Search for the cell housing the specified text and yield its [x, y] center coordinate. 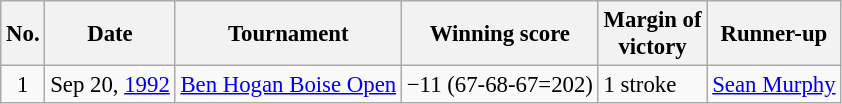
1 [23, 85]
No. [23, 34]
Winning score [500, 34]
Runner-up [774, 34]
Date [110, 34]
Sep 20, 1992 [110, 85]
Sean Murphy [774, 85]
Ben Hogan Boise Open [288, 85]
Margin ofvictory [652, 34]
Tournament [288, 34]
−11 (67-68-67=202) [500, 85]
1 stroke [652, 85]
